Pinpoint the cell where the given text exists, returning its (x, y) midpoint coordinate. 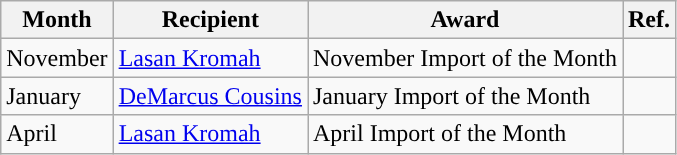
Award (466, 20)
Recipient (210, 20)
Month (57, 20)
DeMarcus Cousins (210, 96)
November Import of the Month (466, 58)
April Import of the Month (466, 134)
January Import of the Month (466, 96)
April (57, 134)
Ref. (648, 20)
November (57, 58)
January (57, 96)
